Return (x, y) of the center of cell containing provided text 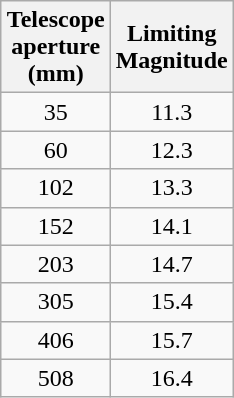
16.4 (172, 378)
14.1 (172, 226)
15.4 (172, 302)
13.3 (172, 188)
Telescopeaperture(mm) (56, 47)
35 (56, 112)
203 (56, 264)
102 (56, 188)
305 (56, 302)
152 (56, 226)
60 (56, 150)
15.7 (172, 340)
14.7 (172, 264)
LimitingMagnitude (172, 47)
406 (56, 340)
12.3 (172, 150)
508 (56, 378)
11.3 (172, 112)
